Find where the given text appears and provide that cell's center as (x, y) coordinate. 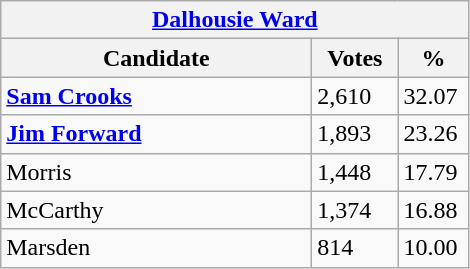
23.26 (434, 134)
1,448 (355, 172)
Dalhousie Ward (235, 20)
814 (355, 248)
Marsden (156, 248)
1,893 (355, 134)
Jim Forward (156, 134)
Morris (156, 172)
17.79 (434, 172)
Votes (355, 58)
2,610 (355, 96)
16.88 (434, 210)
10.00 (434, 248)
McCarthy (156, 210)
% (434, 58)
1,374 (355, 210)
Candidate (156, 58)
32.07 (434, 96)
Sam Crooks (156, 96)
